Output the (x, y) coordinate of the center of the cell containing the given text.  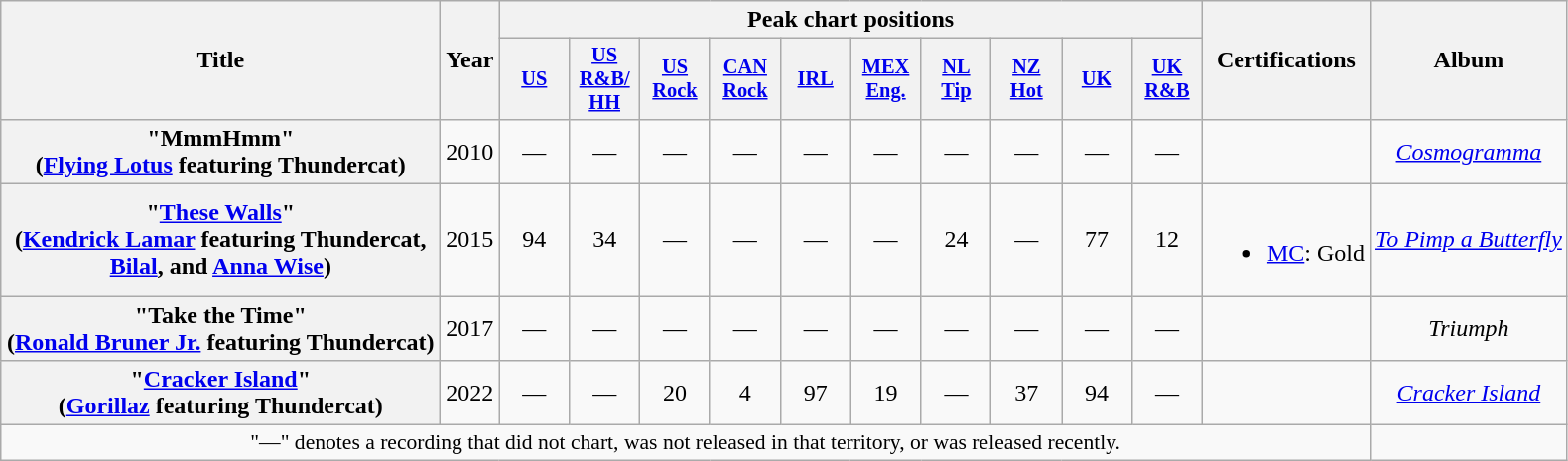
97 (816, 393)
NLTip (957, 79)
US (534, 79)
2017 (470, 329)
12 (1167, 240)
2015 (470, 240)
2010 (470, 151)
US R&B/HH (605, 79)
CANRock (744, 79)
4 (744, 393)
Peak chart positions (851, 20)
Album (1469, 60)
Certifications (1286, 60)
MEXEng. (885, 79)
"—" denotes a recording that did not chart, was not released in that territory, or was released recently. (686, 443)
2022 (470, 393)
IRL (816, 79)
UK (1098, 79)
USRock (675, 79)
NZHot (1026, 79)
24 (957, 240)
Year (470, 60)
To Pimp a Butterfly (1469, 240)
Cracker Island (1469, 393)
"Take the Time"(Ronald Bruner Jr. featuring Thundercat) (220, 329)
"These Walls"(Kendrick Lamar featuring Thundercat, Bilal, and Anna Wise) (220, 240)
20 (675, 393)
MC: Gold (1286, 240)
19 (885, 393)
UKR&B (1167, 79)
77 (1098, 240)
"MmmHmm"(Flying Lotus featuring Thundercat) (220, 151)
Triumph (1469, 329)
Cosmogramma (1469, 151)
34 (605, 240)
37 (1026, 393)
"Cracker Island"(Gorillaz featuring Thundercat) (220, 393)
Title (220, 60)
